From the cell containing the given text, extract its center point as (X, Y) coordinate. 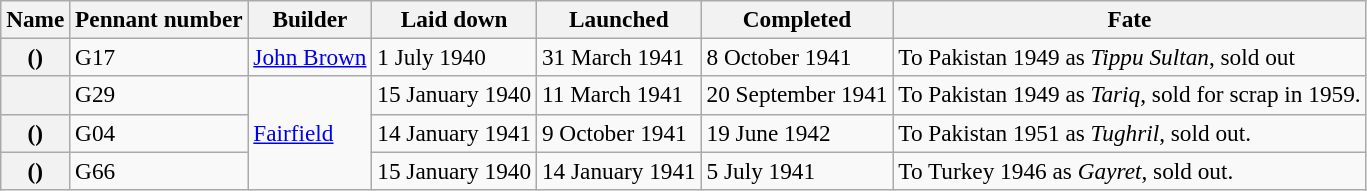
Laid down (454, 19)
John Brown (310, 57)
To Pakistan 1949 as Tariq, sold for scrap in 1959. (1130, 95)
11 March 1941 (620, 95)
To Pakistan 1951 as Tughril, sold out. (1130, 133)
1 July 1940 (454, 57)
Launched (620, 19)
9 October 1941 (620, 133)
To Pakistan 1949 as Tippu Sultan, sold out (1130, 57)
G66 (159, 170)
Fairfield (310, 132)
G04 (159, 133)
8 October 1941 (797, 57)
G17 (159, 57)
G29 (159, 95)
19 June 1942 (797, 133)
To Turkey 1946 as Gayret, sold out. (1130, 170)
Builder (310, 19)
Pennant number (159, 19)
Name (36, 19)
5 July 1941 (797, 170)
Completed (797, 19)
31 March 1941 (620, 57)
20 September 1941 (797, 95)
Fate (1130, 19)
